Return the (x, y) coordinate for the center point of the cell that contains the specified text.  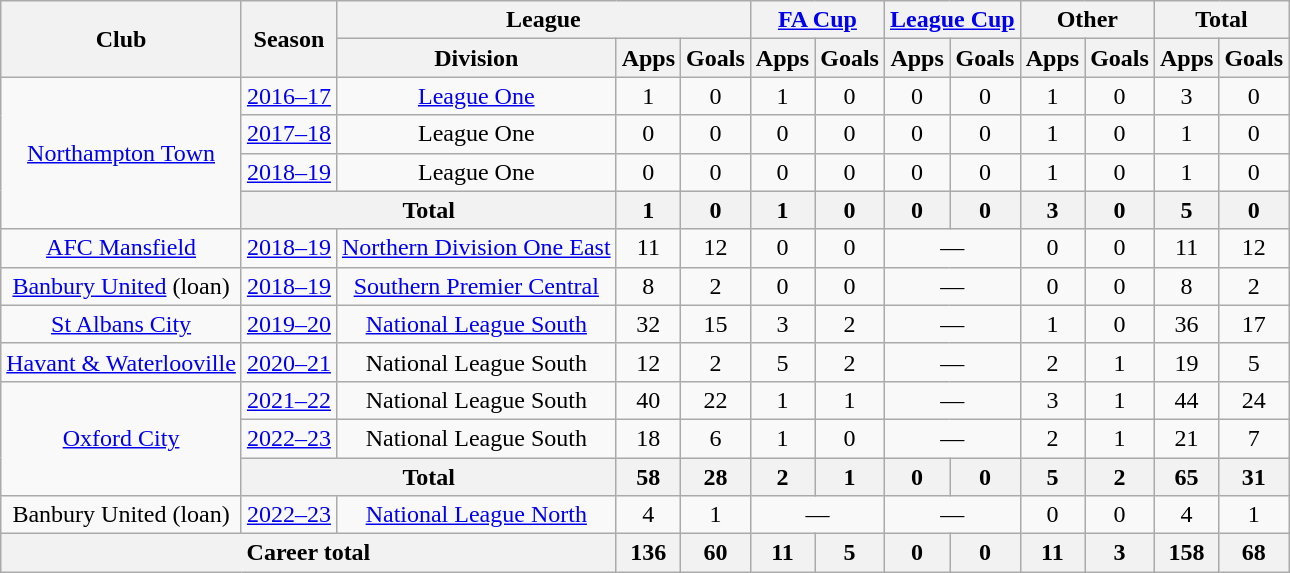
24 (1254, 400)
Northern Division One East (476, 248)
68 (1254, 553)
Career total (308, 553)
15 (716, 324)
60 (716, 553)
2016–17 (288, 96)
65 (1186, 477)
40 (648, 400)
2020–21 (288, 362)
Havant & Waterlooville (122, 362)
58 (648, 477)
Northampton Town (122, 153)
2021–22 (288, 400)
League Cup (952, 20)
7 (1254, 438)
Oxford City (122, 438)
18 (648, 438)
Other (1087, 20)
Southern Premier Central (476, 286)
6 (716, 438)
AFC Mansfield (122, 248)
36 (1186, 324)
31 (1254, 477)
St Albans City (122, 324)
FA Cup (817, 20)
22 (716, 400)
28 (716, 477)
Division (476, 58)
Season (288, 39)
44 (1186, 400)
Club (122, 39)
National League North (476, 515)
17 (1254, 324)
2017–18 (288, 134)
32 (648, 324)
21 (1186, 438)
158 (1186, 553)
19 (1186, 362)
League (543, 20)
136 (648, 553)
2019–20 (288, 324)
